For the text-containing cell, return its midpoint in (x, y) coordinate format. 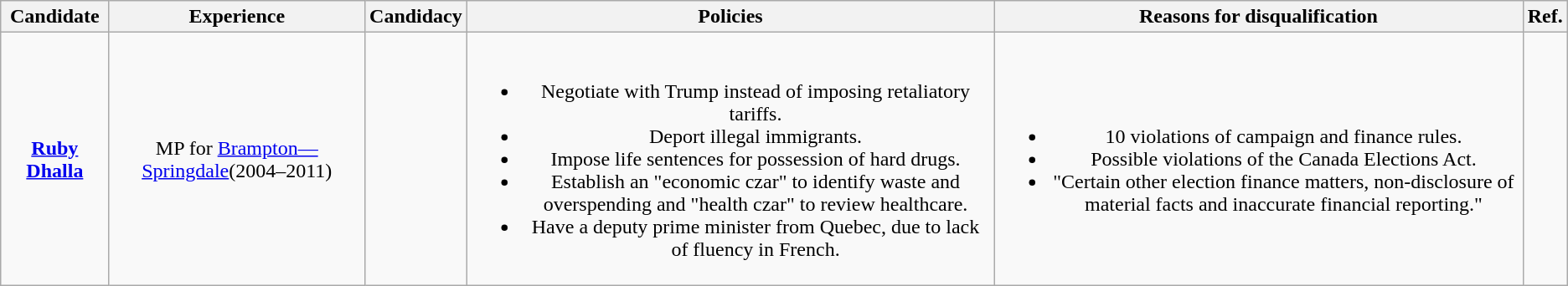
Candidacy (416, 17)
Candidate (55, 17)
Ref. (1545, 17)
Ruby Dhalla (55, 159)
MP for Brampton—Springdale(2004–2011) (237, 159)
Policies (730, 17)
Experience (237, 17)
Reasons for disqualification (1258, 17)
